Pinpoint the cell where the given text exists, returning its [x, y] midpoint coordinate. 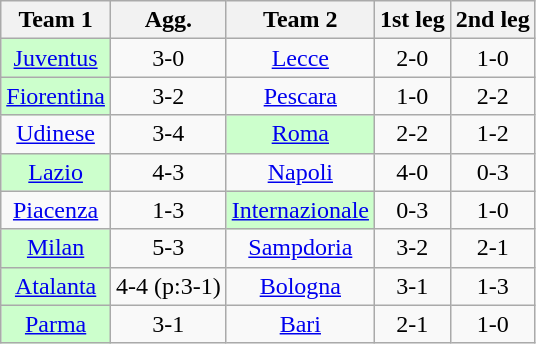
2nd leg [492, 20]
Pescara [300, 96]
4-3 [168, 172]
Internazionale [300, 210]
Bari [300, 324]
Sampdoria [300, 248]
Napoli [300, 172]
Atalanta [56, 286]
3-0 [168, 58]
5-3 [168, 248]
4-0 [412, 172]
Lecce [300, 58]
Agg. [168, 20]
Milan [56, 248]
3-4 [168, 134]
Bologna [300, 286]
Fiorentina [56, 96]
Team 2 [300, 20]
Parma [56, 324]
Lazio [56, 172]
Udinese [56, 134]
Juventus [56, 58]
2-0 [412, 58]
Roma [300, 134]
1st leg [412, 20]
4-4 (p:3-1) [168, 286]
Team 1 [56, 20]
1-2 [492, 134]
Piacenza [56, 210]
